Return [X, Y] of the center of cell containing provided text 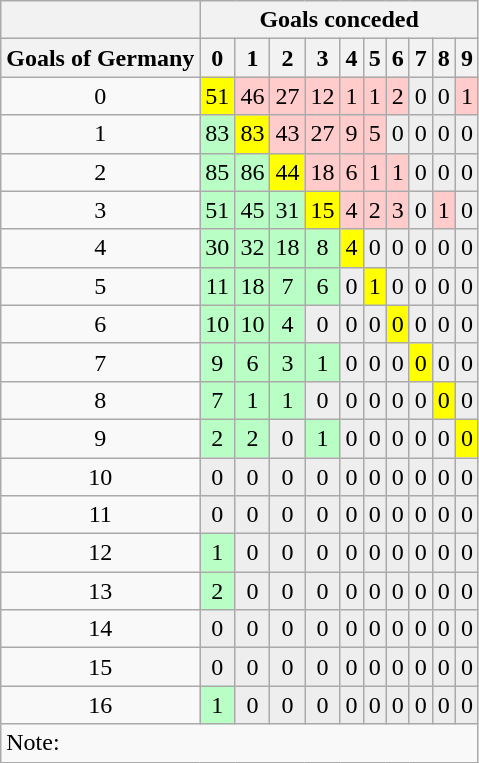
45 [252, 210]
32 [252, 248]
16 [100, 705]
14 [100, 629]
Goals of Germany [100, 58]
Goals conceded [340, 20]
85 [218, 172]
30 [218, 248]
86 [252, 172]
46 [252, 96]
31 [288, 210]
44 [288, 172]
13 [100, 591]
Note: [240, 743]
43 [288, 134]
